Determine the (x, y) coordinate at the center of the cell enclosing the given text.  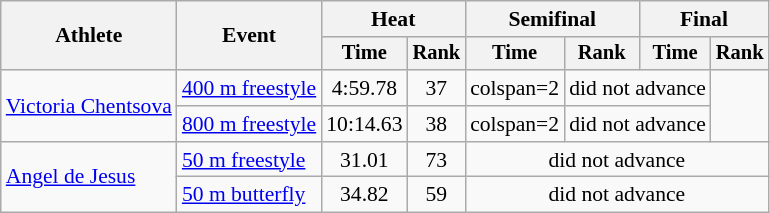
Event (249, 36)
Heat (393, 19)
Victoria Chentsova (89, 106)
37 (437, 88)
10:14.63 (364, 124)
38 (437, 124)
50 m butterfly (249, 195)
400 m freestyle (249, 88)
Angel de Jesus (89, 178)
50 m freestyle (249, 160)
Semifinal (552, 19)
800 m freestyle (249, 124)
Final (704, 19)
31.01 (364, 160)
73 (437, 160)
Athlete (89, 36)
59 (437, 195)
4:59.78 (364, 88)
34.82 (364, 195)
